Provide the (x, y) coordinate of the cell's center where the given text is located.  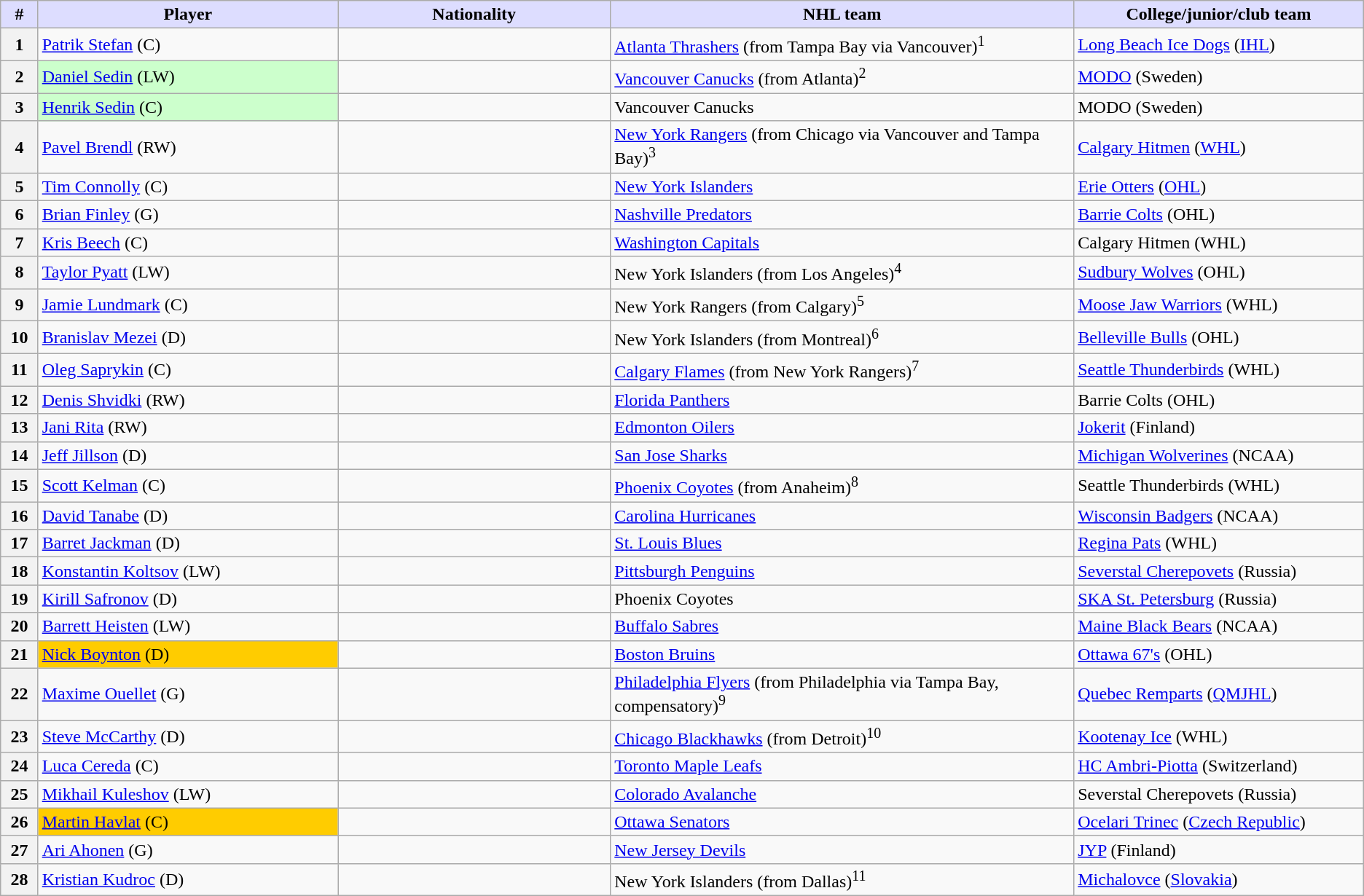
Barret Jackman (D) (188, 543)
New York Rangers (from Chicago via Vancouver and Tampa Bay)3 (842, 147)
New Jersey Devils (842, 849)
New York Islanders (from Los Angeles)4 (842, 272)
Toronto Maple Leafs (842, 766)
Florida Panthers (842, 400)
20 (19, 626)
Tim Connolly (C) (188, 187)
Regina Pats (WHL) (1219, 543)
New York Rangers (from Calgary)5 (842, 304)
Philadelphia Flyers (from Philadelphia via Tampa Bay, compensatory)9 (842, 694)
NHL team (842, 15)
6 (19, 215)
Erie Otters (OHL) (1219, 187)
15 (19, 485)
Steve McCarthy (D) (188, 737)
Long Beach Ice Dogs (IHL) (1219, 45)
New York Islanders (from Montreal)6 (842, 338)
Maine Black Bears (NCAA) (1219, 626)
Jamie Lundmark (C) (188, 304)
Edmonton Oilers (842, 428)
New York Islanders (842, 187)
Ottawa 67's (OHL) (1219, 654)
13 (19, 428)
1 (19, 45)
Nashville Predators (842, 215)
HC Ambri-Piotta (Switzerland) (1219, 766)
28 (19, 880)
14 (19, 455)
Jeff Jillson (D) (188, 455)
Phoenix Coyotes (842, 599)
Colorado Avalanche (842, 794)
Henrik Sedin (C) (188, 107)
19 (19, 599)
JYP (Finland) (1219, 849)
Denis Shvidki (RW) (188, 400)
Luca Cereda (C) (188, 766)
Brian Finley (G) (188, 215)
16 (19, 516)
Ari Ahonen (G) (188, 849)
3 (19, 107)
26 (19, 822)
9 (19, 304)
Patrik Stefan (C) (188, 45)
SKA St. Petersburg (Russia) (1219, 599)
22 (19, 694)
Jani Rita (RW) (188, 428)
11 (19, 370)
Konstantin Koltsov (LW) (188, 571)
Nick Boynton (D) (188, 654)
Phoenix Coyotes (from Anaheim)8 (842, 485)
Chicago Blackhawks (from Detroit)10 (842, 737)
San Jose Sharks (842, 455)
Oleg Saprykin (C) (188, 370)
18 (19, 571)
Michigan Wolverines (NCAA) (1219, 455)
25 (19, 794)
Nationality (474, 15)
Carolina Hurricanes (842, 516)
Belleville Bulls (OHL) (1219, 338)
23 (19, 737)
Kristian Kudroc (D) (188, 880)
Quebec Remparts (QMJHL) (1219, 694)
Player (188, 15)
David Tanabe (D) (188, 516)
17 (19, 543)
Maxime Ouellet (G) (188, 694)
College/junior/club team (1219, 15)
Washington Capitals (842, 243)
Pavel Brendl (RW) (188, 147)
Pittsburgh Penguins (842, 571)
7 (19, 243)
Branislav Mezei (D) (188, 338)
New York Islanders (from Dallas)11 (842, 880)
27 (19, 849)
Kris Beech (C) (188, 243)
Sudbury Wolves (OHL) (1219, 272)
Ocelari Trinec (Czech Republic) (1219, 822)
Martin Havlat (C) (188, 822)
Michalovce (Slovakia) (1219, 880)
5 (19, 187)
Boston Bruins (842, 654)
Vancouver Canucks (from Atlanta)2 (842, 77)
St. Louis Blues (842, 543)
Barrett Heisten (LW) (188, 626)
2 (19, 77)
Atlanta Thrashers (from Tampa Bay via Vancouver)1 (842, 45)
Daniel Sedin (LW) (188, 77)
Ottawa Senators (842, 822)
# (19, 15)
Moose Jaw Warriors (WHL) (1219, 304)
Scott Kelman (C) (188, 485)
Calgary Flames (from New York Rangers)7 (842, 370)
Vancouver Canucks (842, 107)
Kirill Safronov (D) (188, 599)
Buffalo Sabres (842, 626)
21 (19, 654)
Jokerit (Finland) (1219, 428)
10 (19, 338)
Mikhail Kuleshov (LW) (188, 794)
12 (19, 400)
24 (19, 766)
8 (19, 272)
Kootenay Ice (WHL) (1219, 737)
4 (19, 147)
Wisconsin Badgers (NCAA) (1219, 516)
Taylor Pyatt (LW) (188, 272)
